From the cell containing the given text, extract its center point as [X, Y] coordinate. 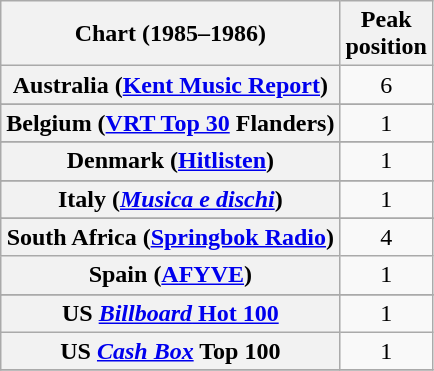
Australia (Kent Music Report) [170, 85]
Peakposition [386, 34]
Italy (Musica e dischi) [170, 199]
4 [386, 237]
6 [386, 85]
Chart (1985–1986) [170, 34]
Denmark (Hitlisten) [170, 161]
US Billboard Hot 100 [170, 313]
US Cash Box Top 100 [170, 351]
Belgium (VRT Top 30 Flanders) [170, 123]
Spain (AFYVE) [170, 275]
South Africa (Springbok Radio) [170, 237]
